Identify which cell holds the provided text, then report its (x, y) central coordinate. 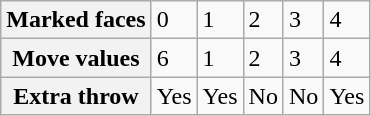
Marked faces (76, 20)
Extra throw (76, 96)
0 (174, 20)
Move values (76, 58)
6 (174, 58)
